For the text-containing cell, return its midpoint in (X, Y) coordinate format. 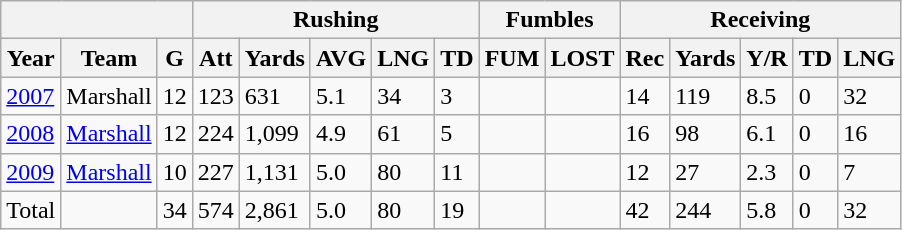
3 (457, 96)
27 (706, 172)
5.8 (767, 210)
19 (457, 210)
Team (109, 58)
8.5 (767, 96)
574 (216, 210)
Rushing (336, 20)
5.1 (340, 96)
Year (31, 58)
2009 (31, 172)
11 (457, 172)
4.9 (340, 134)
61 (404, 134)
2,861 (274, 210)
2.3 (767, 172)
6.1 (767, 134)
Att (216, 58)
2007 (31, 96)
227 (216, 172)
244 (706, 210)
AVG (340, 58)
FUM (512, 58)
631 (274, 96)
14 (645, 96)
42 (645, 210)
5 (457, 134)
1,099 (274, 134)
2008 (31, 134)
Y/R (767, 58)
Total (31, 210)
7 (870, 172)
LOST (582, 58)
1,131 (274, 172)
Fumbles (550, 20)
123 (216, 96)
10 (174, 172)
Receiving (760, 20)
Rec (645, 58)
224 (216, 134)
G (174, 58)
119 (706, 96)
98 (706, 134)
